Pinpoint the cell where the given text exists, returning its [x, y] midpoint coordinate. 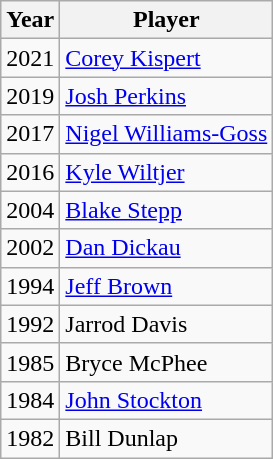
2004 [30, 210]
John Stockton [166, 400]
Jeff Brown [166, 286]
Player [166, 20]
1992 [30, 324]
2019 [30, 96]
Corey Kispert [166, 58]
Kyle Wiltjer [166, 172]
1982 [30, 438]
2017 [30, 134]
Blake Stepp [166, 210]
2021 [30, 58]
2016 [30, 172]
Bill Dunlap [166, 438]
Jarrod Davis [166, 324]
1984 [30, 400]
2002 [30, 248]
1994 [30, 286]
1985 [30, 362]
Year [30, 20]
Dan Dickau [166, 248]
Josh Perkins [166, 96]
Bryce McPhee [166, 362]
Nigel Williams-Goss [166, 134]
